Return the [x, y] coordinate for the center point of the cell that contains the specified text.  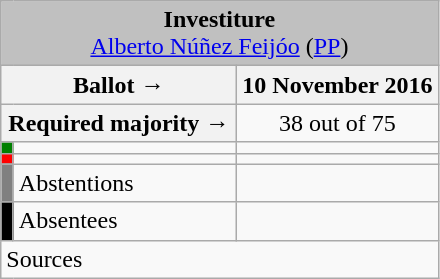
10 November 2016 [338, 85]
38 out of 75 [338, 123]
Sources [220, 259]
Ballot → [119, 85]
Required majority → [119, 123]
InvestitureAlberto Núñez Feijóo (PP) [220, 34]
Abstentions [125, 183]
Absentees [125, 221]
